For the text-containing cell, return its midpoint in [x, y] coordinate format. 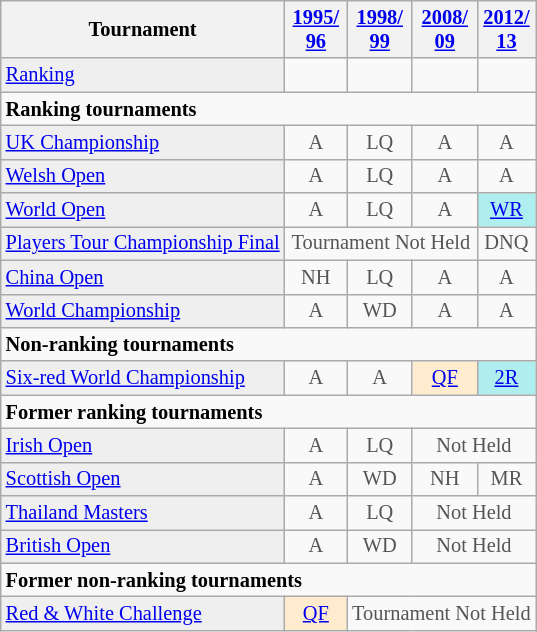
MR [506, 479]
World Championship [143, 311]
1998/99 [380, 29]
China Open [143, 277]
British Open [143, 546]
2R [506, 378]
Thailand Masters [143, 513]
Scottish Open [143, 479]
2012/13 [506, 29]
UK Championship [143, 142]
Welsh Open [143, 176]
DNQ [506, 243]
Ranking tournaments [268, 109]
2008/09 [444, 29]
Six-red World Championship [143, 378]
Former ranking tournaments [268, 412]
Tournament [143, 29]
WR [506, 210]
Former non-ranking tournaments [268, 580]
1995/96 [316, 29]
World Open [143, 210]
Non-ranking tournaments [268, 344]
Players Tour Championship Final [143, 243]
Ranking [143, 75]
Red & White Challenge [143, 613]
Irish Open [143, 445]
